Locate the cell with the specified text and output its [X, Y] center coordinate. 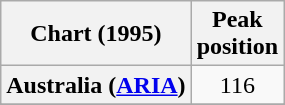
Chart (1995) [96, 34]
Peakposition [237, 34]
116 [237, 85]
Australia (ARIA) [96, 85]
